Identify which cell holds the provided text, then report its [x, y] central coordinate. 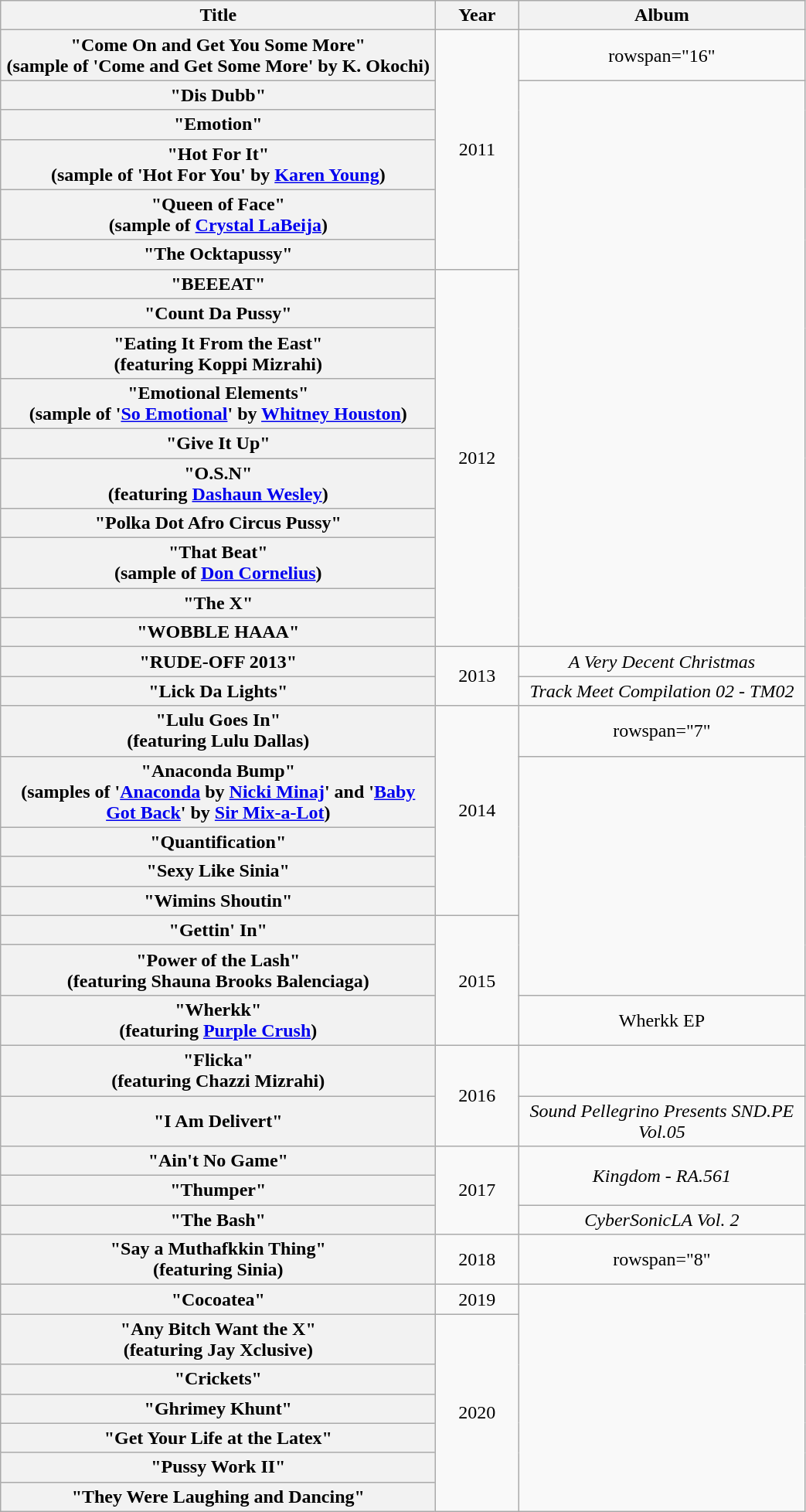
"Quantification" [218, 842]
CyberSonicLA Vol. 2 [661, 1220]
2011 [478, 150]
"Anaconda Bump" (samples of 'Anaconda by Nicki Minaj' and 'Baby Got Back' by Sir Mix-a-Lot) [218, 792]
Sound Pellegrino Presents SND.PE Vol.05 [661, 1121]
2020 [478, 1413]
Track Meet Compilation 02 - TM02 [661, 691]
"Come On and Get You Some More" (sample of 'Come and Get Some More' by K. Okochi) [218, 56]
"Lick Da Lights" [218, 691]
2015 [478, 980]
"Sexy Like Sinia" [218, 871]
Album [661, 15]
"Emotion" [218, 124]
"They Were Laughing and Dancing" [218, 1497]
"Get Your Life at the Latex" [218, 1438]
2012 [478, 458]
"Cocoatea" [218, 1299]
"Any Bitch Want the X" (featuring Jay Xclusive) [218, 1339]
Year [478, 15]
"Give It Up" [218, 443]
2019 [478, 1299]
"Crickets" [218, 1379]
"Eating It From the East" (featuring Koppi Mizrahi) [218, 352]
"Ghrimey Khunt" [218, 1408]
rowspan="16" [661, 56]
"Flicka" (featuring Chazzi Mizrahi) [218, 1070]
2014 [478, 810]
"Dis Dubb" [218, 95]
"BEEEAT" [218, 284]
"Polka Dot Afro Circus Pussy" [218, 523]
2017 [478, 1190]
"The Ocktapussy" [218, 254]
rowspan="8" [661, 1260]
"Lulu Goes In" (featuring Lulu Dallas) [218, 731]
"Gettin' In" [218, 930]
"Queen of Face" (sample of Crystal LaBeija) [218, 215]
"That Beat" (sample of Don Cornelius) [218, 563]
rowspan="7" [661, 731]
"O.S.N" (featuring Dashaun Wesley) [218, 482]
"The Bash" [218, 1220]
"Pussy Work II" [218, 1467]
Kingdom - RA.561 [661, 1176]
"Emotional Elements" (sample of 'So Emotional' by Whitney Houston) [218, 404]
"Hot For It" (sample of 'Hot For You' by Karen Young) [218, 164]
A Very Decent Christmas [661, 662]
"Count Da Pussy" [218, 313]
"WOBBLE HAAA" [218, 632]
Wherkk EP [661, 1020]
"Power of the Lash" (featuring Shauna Brooks Balenciaga) [218, 969]
"Thumper" [218, 1190]
Title [218, 15]
"Wimins Shoutin" [218, 901]
2013 [478, 676]
2016 [478, 1095]
"Say a Muthafkkin Thing" (featuring Sinia) [218, 1260]
"I Am Delivert" [218, 1121]
"Wherkk" (featuring Purple Crush) [218, 1020]
2018 [478, 1260]
"The X" [218, 603]
"Ain't No Game" [218, 1161]
"RUDE-OFF 2013" [218, 662]
